Output the [x, y] coordinate of the center of the cell containing the given text.  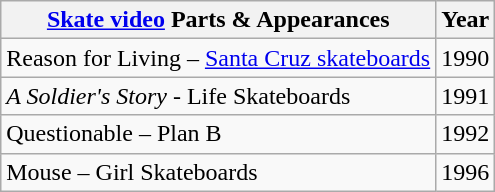
Questionable – Plan B [218, 134]
1996 [466, 172]
Skate video Parts & Appearances [218, 20]
Reason for Living – Santa Cruz skateboards [218, 58]
Year [466, 20]
1991 [466, 96]
Mouse – Girl Skateboards [218, 172]
1990 [466, 58]
1992 [466, 134]
A Soldier's Story - Life Skateboards [218, 96]
